Return the [x, y] coordinate for the center point of the cell that contains the specified text.  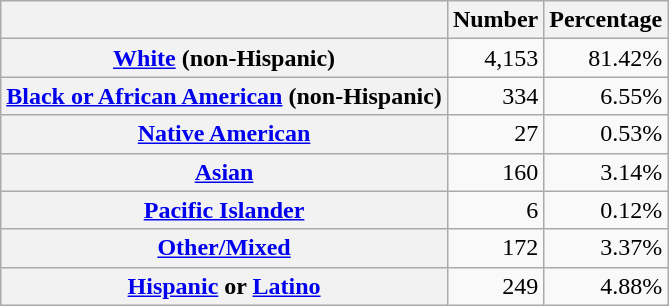
6.55% [606, 96]
172 [495, 248]
4,153 [495, 58]
27 [495, 134]
Hispanic or Latino [224, 286]
Percentage [606, 20]
3.14% [606, 172]
Native American [224, 134]
0.53% [606, 134]
81.42% [606, 58]
3.37% [606, 248]
160 [495, 172]
249 [495, 286]
0.12% [606, 210]
Pacific Islander [224, 210]
Asian [224, 172]
334 [495, 96]
Black or African American (non-Hispanic) [224, 96]
Number [495, 20]
4.88% [606, 286]
Other/Mixed [224, 248]
6 [495, 210]
White (non-Hispanic) [224, 58]
